Identify which cell holds the provided text, then report its (x, y) central coordinate. 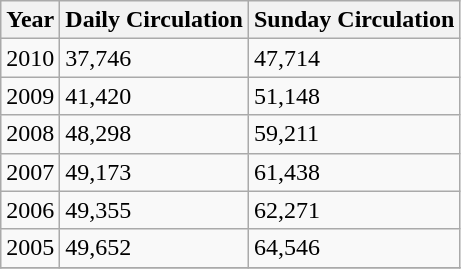
2006 (30, 210)
49,173 (154, 172)
49,652 (154, 248)
37,746 (154, 58)
49,355 (154, 210)
47,714 (354, 58)
61,438 (354, 172)
2007 (30, 172)
59,211 (354, 134)
2010 (30, 58)
2008 (30, 134)
41,420 (154, 96)
2009 (30, 96)
Year (30, 20)
2005 (30, 248)
64,546 (354, 248)
51,148 (354, 96)
62,271 (354, 210)
48,298 (154, 134)
Sunday Circulation (354, 20)
Daily Circulation (154, 20)
